Capture the cell that displays the provided text and extract its (x, y) central coordinate. 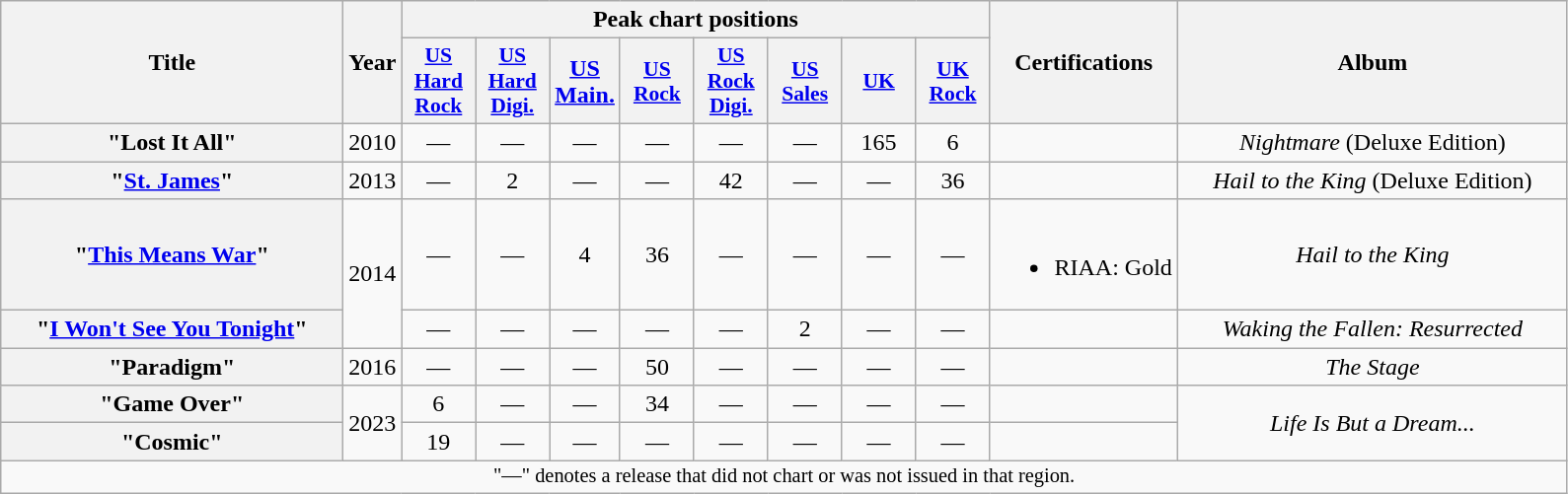
RIAA: Gold (1083, 254)
UKRock (953, 81)
USRockDigi. (730, 81)
Peak chart positions (696, 20)
Life Is But a Dream... (1372, 423)
Hail to the King (1372, 254)
Album (1372, 63)
2023 (373, 423)
"Game Over" (172, 404)
The Stage (1372, 367)
USSales (805, 81)
2013 (373, 180)
Waking the Fallen: Resurrected (1372, 329)
19 (438, 442)
50 (657, 367)
USMain. (585, 81)
"—" denotes a release that did not chart or was not issued in that region. (784, 477)
"Lost It All" (172, 142)
Hail to the King (Deluxe Edition) (1372, 180)
34 (657, 404)
Year (373, 63)
USHardRock (438, 81)
Certifications (1083, 63)
USRock (657, 81)
UK (878, 81)
"Paradigm" (172, 367)
Nightmare (Deluxe Edition) (1372, 142)
4 (585, 254)
"This Means War" (172, 254)
"Cosmic" (172, 442)
2010 (373, 142)
2014 (373, 274)
42 (730, 180)
"I Won't See You Tonight" (172, 329)
USHardDigi. (513, 81)
"St. James" (172, 180)
165 (878, 142)
Title (172, 63)
2016 (373, 367)
